Output the (X, Y) coordinate of the center of the cell containing the given text.  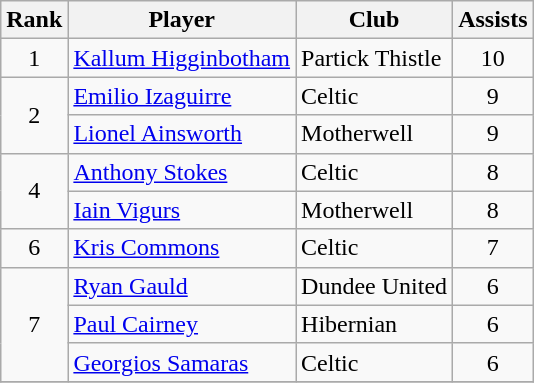
Emilio Izaguirre (182, 96)
Hibernian (374, 324)
4 (34, 191)
Player (182, 20)
Dundee United (374, 286)
Kris Commons (182, 248)
Kallum Higginbotham (182, 58)
Partick Thistle (374, 58)
Anthony Stokes (182, 172)
Ryan Gauld (182, 286)
Lionel Ainsworth (182, 134)
Club (374, 20)
2 (34, 115)
Paul Cairney (182, 324)
10 (493, 58)
Assists (493, 20)
1 (34, 58)
Rank (34, 20)
Georgios Samaras (182, 362)
Iain Vigurs (182, 210)
